For the text-containing cell, return its midpoint in [X, Y] coordinate format. 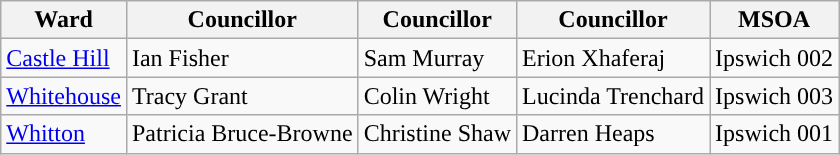
Ipswich 002 [774, 58]
Patricia Bruce-Browne [242, 134]
Ipswich 003 [774, 96]
Lucinda Trenchard [612, 96]
Castle Hill [64, 58]
Erion Xhaferaj [612, 58]
Whitton [64, 134]
Tracy Grant [242, 96]
Colin Wright [437, 96]
Darren Heaps [612, 134]
Ward [64, 20]
Sam Murray [437, 58]
Whitehouse [64, 96]
Ian Fisher [242, 58]
Ipswich 001 [774, 134]
Christine Shaw [437, 134]
MSOA [774, 20]
